From the cell containing the given text, extract its center point as (X, Y) coordinate. 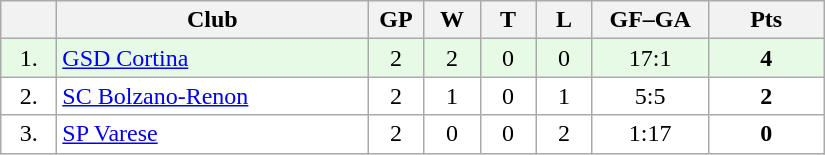
SP Varese (212, 134)
1. (29, 58)
T (508, 20)
SC Bolzano-Renon (212, 96)
2. (29, 96)
Club (212, 20)
L (564, 20)
Pts (766, 20)
GSD Cortina (212, 58)
4 (766, 58)
5:5 (650, 96)
GP (396, 20)
GF–GA (650, 20)
17:1 (650, 58)
1:17 (650, 134)
3. (29, 134)
W (452, 20)
